Return the (X, Y) coordinate for the center point of the cell that contains the specified text.  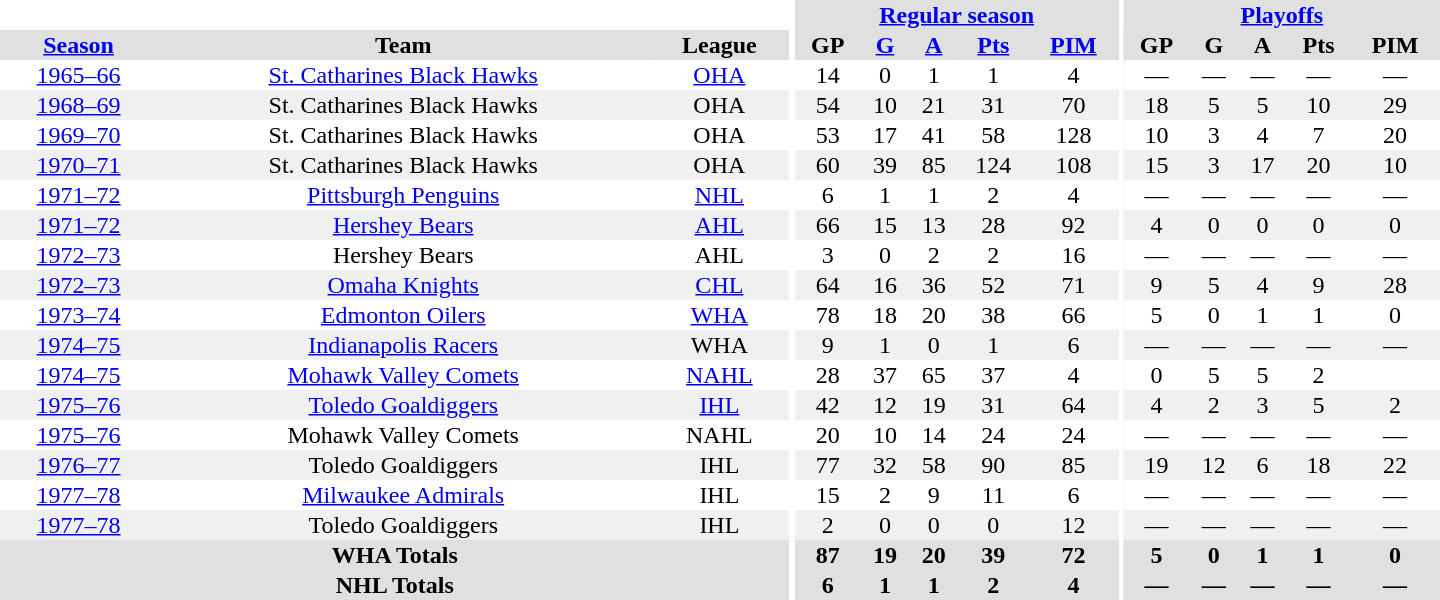
38 (993, 315)
1968–69 (78, 105)
77 (828, 465)
1976–77 (78, 465)
70 (1074, 105)
11 (993, 495)
1969–70 (78, 135)
Indianapolis Racers (403, 345)
52 (993, 285)
Milwaukee Admirals (403, 495)
92 (1074, 225)
NHL (719, 195)
90 (993, 465)
CHL (719, 285)
NHL Totals (395, 585)
53 (828, 135)
72 (1074, 555)
WHA Totals (395, 555)
Regular season (956, 15)
Omaha Knights (403, 285)
124 (993, 165)
128 (1074, 135)
7 (1318, 135)
108 (1074, 165)
Pittsburgh Penguins (403, 195)
21 (934, 105)
1973–74 (78, 315)
League (719, 45)
32 (886, 465)
54 (828, 105)
41 (934, 135)
71 (1074, 285)
Edmonton Oilers (403, 315)
78 (828, 315)
Team (403, 45)
Season (78, 45)
87 (828, 555)
65 (934, 375)
22 (1395, 465)
42 (828, 405)
29 (1395, 105)
36 (934, 285)
60 (828, 165)
Playoffs (1282, 15)
13 (934, 225)
1965–66 (78, 75)
1970–71 (78, 165)
